Return the [x, y] coordinate for the center point of the cell that contains the specified text.  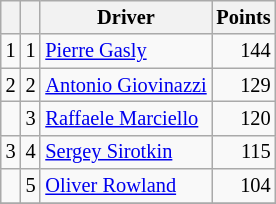
Oliver Rowland [126, 186]
120 [244, 118]
129 [244, 85]
4 [31, 152]
Sergey Sirotkin [126, 152]
115 [244, 152]
144 [244, 51]
Raffaele Marciello [126, 118]
5 [31, 186]
Driver [126, 17]
Antonio Giovinazzi [126, 85]
104 [244, 186]
Pierre Gasly [126, 51]
Points [244, 17]
